Extract the (x, y) coordinate from the center of the cell holding the provided text.  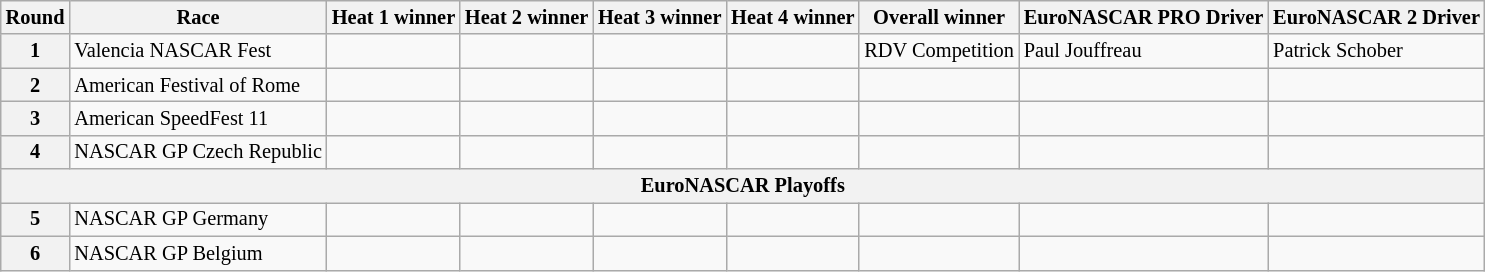
4 (36, 152)
Paul Jouffreau (1144, 51)
NASCAR GP Czech Republic (198, 152)
6 (36, 253)
Heat 2 winner (526, 17)
2 (36, 85)
5 (36, 219)
NASCAR GP Belgium (198, 253)
Race (198, 17)
EuroNASCAR PRO Driver (1144, 17)
EuroNASCAR 2 Driver (1376, 17)
1 (36, 51)
3 (36, 118)
American SpeedFest 11 (198, 118)
Heat 3 winner (660, 17)
Patrick Schober (1376, 51)
American Festival of Rome (198, 85)
Round (36, 17)
RDV Competition (938, 51)
Valencia NASCAR Fest (198, 51)
EuroNASCAR Playoffs (743, 186)
Heat 1 winner (394, 17)
NASCAR GP Germany (198, 219)
Heat 4 winner (792, 17)
Overall winner (938, 17)
